Scan for the cell matching the given text and deliver its [x, y] coordinate at center. 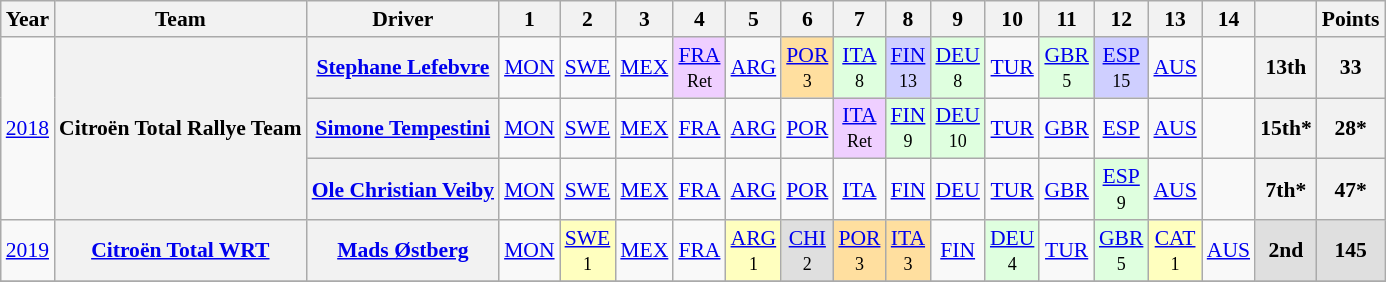
Year [28, 19]
Points [1351, 19]
6 [807, 19]
Mads Østberg [403, 250]
CHI2 [807, 250]
15th* [1286, 128]
14 [1228, 19]
FIN9 [908, 128]
CAT1 [1174, 250]
7 [859, 19]
Ole Christian Veiby [403, 190]
33 [1351, 68]
ARG1 [754, 250]
DEU8 [957, 68]
DEU10 [957, 128]
13th [1286, 68]
13 [1174, 19]
ESP15 [1122, 68]
ESP [1122, 128]
10 [1012, 19]
DEU4 [1012, 250]
11 [1066, 19]
Citroën Total WRT [180, 250]
Team [180, 19]
145 [1351, 250]
FIN13 [908, 68]
9 [957, 19]
2019 [28, 250]
ITA8 [859, 68]
ITARet [859, 128]
2nd [1286, 250]
2 [588, 19]
ITA [859, 190]
8 [908, 19]
Driver [403, 19]
4 [699, 19]
Citroën Total Rallye Team [180, 128]
FRARet [699, 68]
ITA3 [908, 250]
2018 [28, 128]
Stephane Lefebvre [403, 68]
SWE1 [588, 250]
28* [1351, 128]
5 [754, 19]
7th* [1286, 190]
Simone Tempestini [403, 128]
47* [1351, 190]
12 [1122, 19]
ESP9 [1122, 190]
3 [644, 19]
DEU [957, 190]
1 [530, 19]
